Search for the cell housing the specified text and yield its [X, Y] center coordinate. 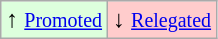
↓ Relegated [162, 20]
↑ Promoted [54, 20]
